Extract the (x, y) coordinate from the center of the cell holding the provided text.  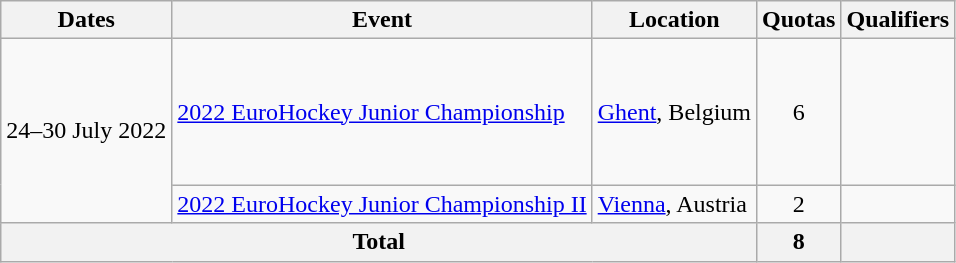
8 (799, 242)
2022 EuroHockey Junior Championship II (382, 204)
Quotas (799, 20)
Vienna, Austria (674, 204)
24–30 July 2022 (86, 131)
Total (379, 242)
Qualifiers (898, 20)
2 (799, 204)
2022 EuroHockey Junior Championship (382, 112)
Ghent, Belgium (674, 112)
Event (382, 20)
6 (799, 112)
Location (674, 20)
Dates (86, 20)
